Locate the cell with the specified text and output its [x, y] center coordinate. 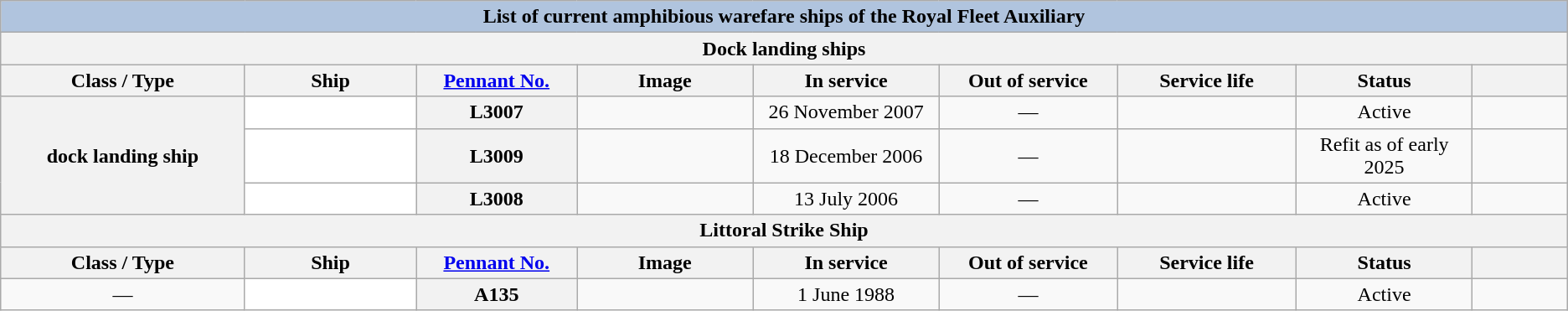
L3007 [497, 112]
Refit as of early 2025 [1384, 156]
L3009 [497, 156]
L3008 [497, 199]
18 December 2006 [846, 156]
A135 [497, 294]
13 July 2006 [846, 199]
Dock landing ships [784, 49]
1 June 1988 [846, 294]
List of current amphibious warefare ships of the Royal Fleet Auxiliary [784, 17]
26 November 2007 [846, 112]
dock landing ship [122, 156]
Littoral Strike Ship [784, 231]
